Identify which cell holds the provided text, then report its [X, Y] central coordinate. 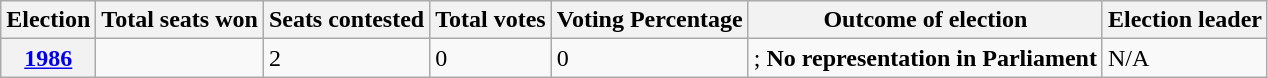
; No representation in Parliament [925, 58]
Election leader [1184, 20]
Seats contested [346, 20]
2 [346, 58]
Total seats won [180, 20]
Election [48, 20]
Total votes [491, 20]
Voting Percentage [650, 20]
N/A [1184, 58]
1986 [48, 58]
Outcome of election [925, 20]
